For the text-containing cell, return its midpoint in [X, Y] coordinate format. 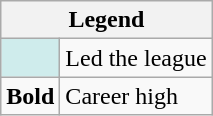
Legend [106, 20]
Led the league [136, 58]
Career high [136, 96]
Bold [30, 96]
